For the text-containing cell, return its midpoint in [X, Y] coordinate format. 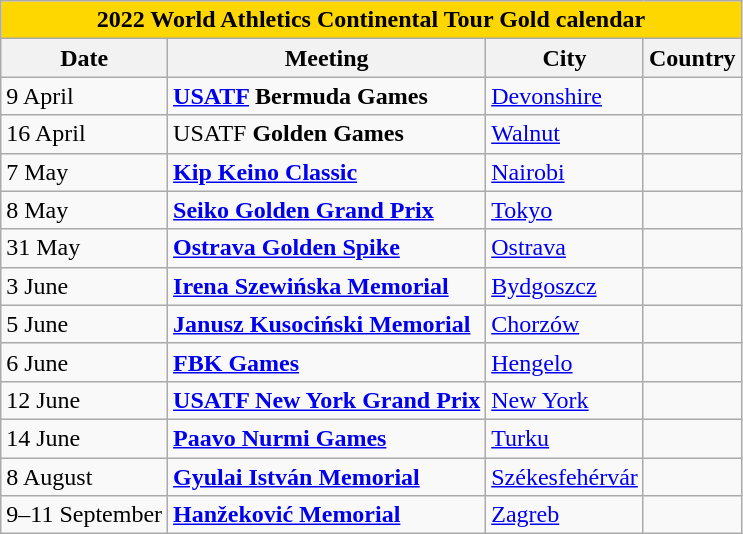
New York [565, 400]
14 June [84, 438]
3 June [84, 286]
Tokyo [565, 210]
6 June [84, 362]
Kip Keino Classic [327, 172]
Meeting [327, 58]
2022 World Athletics Continental Tour Gold calendar [371, 20]
Chorzów [565, 324]
Hanžeković Memorial [327, 515]
8 May [84, 210]
City [565, 58]
Date [84, 58]
16 April [84, 134]
Ostrava [565, 248]
Gyulai István Memorial [327, 477]
USATF New York Grand Prix [327, 400]
9 April [84, 96]
Hengelo [565, 362]
Zagreb [565, 515]
9–11 September [84, 515]
USATF Golden Games [327, 134]
Ostrava Golden Spike [327, 248]
Seiko Golden Grand Prix [327, 210]
USATF Bermuda Games [327, 96]
7 May [84, 172]
12 June [84, 400]
5 June [84, 324]
Walnut [565, 134]
Irena Szewińska Memorial [327, 286]
Country [692, 58]
Székesfehérvár [565, 477]
8 August [84, 477]
Janusz Kusociński Memorial [327, 324]
Bydgoszcz [565, 286]
Paavo Nurmi Games [327, 438]
Turku [565, 438]
FBK Games [327, 362]
Nairobi [565, 172]
31 May [84, 248]
Devonshire [565, 96]
